Determine the [X, Y] coordinate at the center of the cell enclosing the given text.  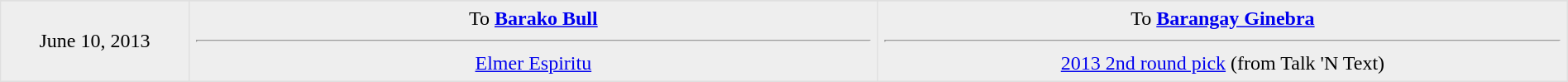
To Barangay Ginebra2013 2nd round pick (from Talk 'N Text) [1223, 41]
June 10, 2013 [94, 41]
To Barako BullElmer Espiritu [533, 41]
